Scan for the cell matching the given text and deliver its [x, y] coordinate at center. 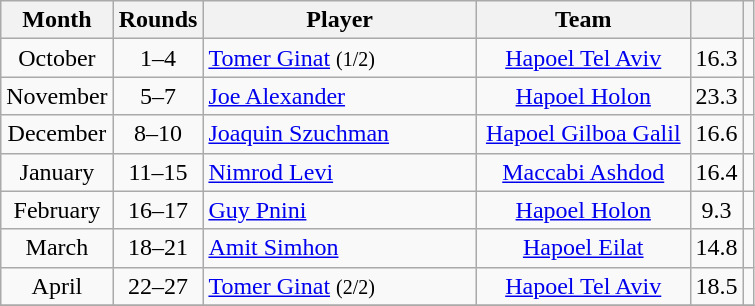
Guy Pnini [340, 210]
Tomer Ginat (2/2) [340, 286]
18–21 [158, 248]
April [57, 286]
Amit Simhon [340, 248]
November [57, 96]
18.5 [716, 286]
16.4 [716, 172]
February [57, 210]
16.3 [716, 58]
5–7 [158, 96]
Hapoel Gilboa Galil [583, 134]
December [57, 134]
11–15 [158, 172]
Joe Alexander [340, 96]
Hapoel Eilat [583, 248]
23.3 [716, 96]
October [57, 58]
Nimrod Levi [340, 172]
16–17 [158, 210]
8–10 [158, 134]
Joaquin Szuchman [340, 134]
January [57, 172]
22–27 [158, 286]
16.6 [716, 134]
14.8 [716, 248]
March [57, 248]
Player [340, 20]
Team [583, 20]
Maccabi Ashdod [583, 172]
Month [57, 20]
1–4 [158, 58]
Tomer Ginat (1/2) [340, 58]
Rounds [158, 20]
9.3 [716, 210]
